Extract the [x, y] coordinate from the center of the cell holding the provided text.  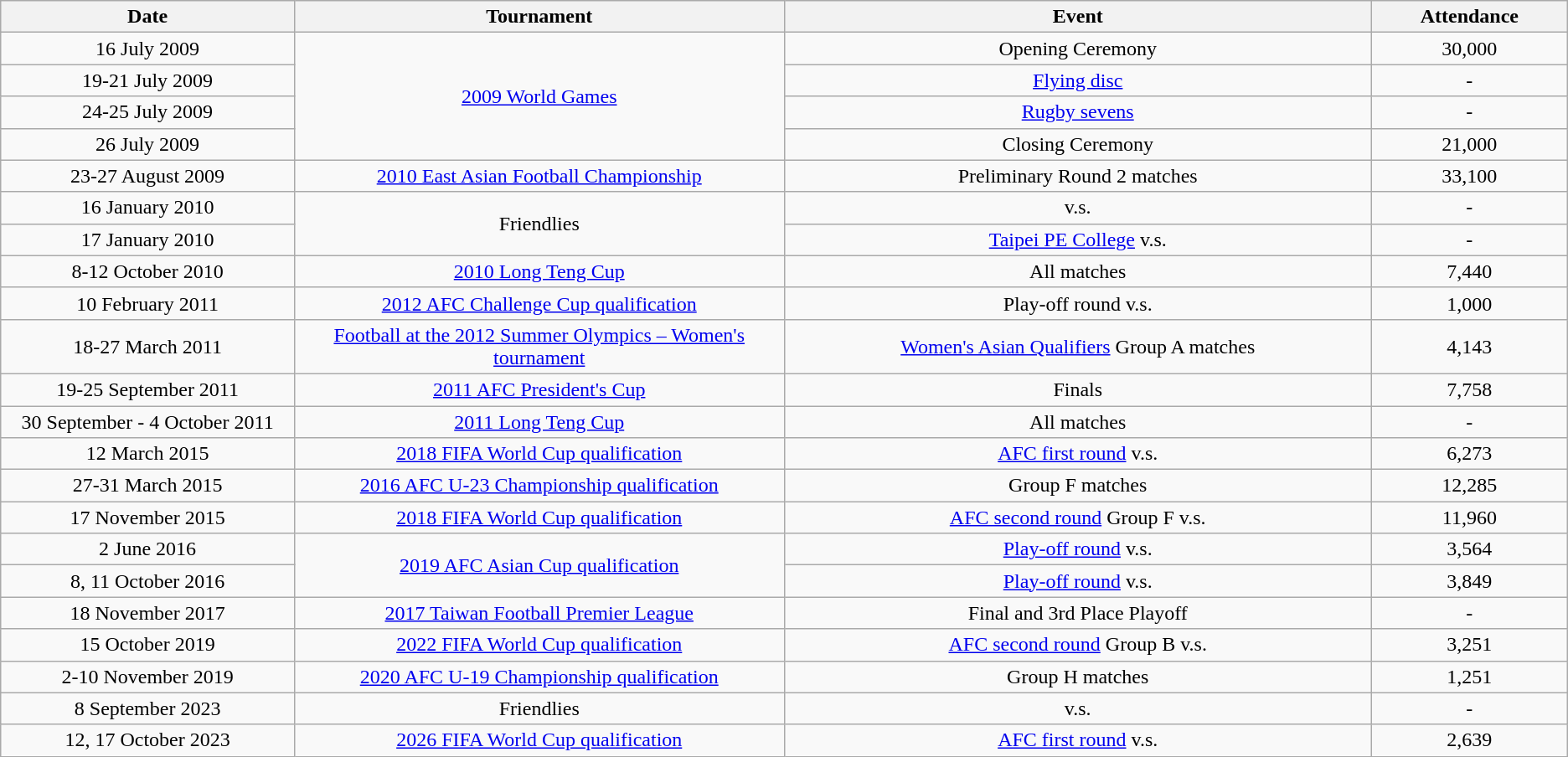
24-25 July 2009 [147, 112]
Opening Ceremony [1077, 49]
2010 East Asian Football Championship [539, 176]
Women's Asian Qualifiers Group A matches [1077, 347]
Flying disc [1077, 80]
33,100 [1469, 176]
11,960 [1469, 518]
1,000 [1469, 303]
Tournament [539, 17]
21,000 [1469, 144]
Date [147, 17]
3,251 [1469, 645]
Final and 3rd Place Playoff [1077, 613]
2-10 November 2019 [147, 677]
17 November 2015 [147, 518]
7,440 [1469, 271]
18-27 March 2011 [147, 347]
3,849 [1469, 581]
Taipei PE College v.s. [1077, 239]
Closing Ceremony [1077, 144]
27-31 March 2015 [147, 486]
7,758 [1469, 389]
19-25 September 2011 [147, 389]
2010 Long Teng Cup [539, 271]
2011 Long Teng Cup [539, 421]
Preliminary Round 2 matches [1077, 176]
8, 11 October 2016 [147, 581]
Group H matches [1077, 677]
2,639 [1469, 740]
15 October 2019 [147, 645]
Attendance [1469, 17]
2020 AFC U-19 Championship qualification [539, 677]
2 June 2016 [147, 549]
2017 Taiwan Football Premier League [539, 613]
Rugby sevens [1077, 112]
4,143 [1469, 347]
2022 FIFA World Cup qualification [539, 645]
17 January 2010 [147, 239]
Event [1077, 17]
10 February 2011 [147, 303]
8 September 2023 [147, 708]
12 March 2015 [147, 454]
2009 World Games [539, 96]
6,273 [1469, 454]
Finals [1077, 389]
2016 AFC U-23 Championship qualification [539, 486]
2012 AFC Challenge Cup qualification [539, 303]
30 September - 4 October 2011 [147, 421]
16 July 2009 [147, 49]
23-27 August 2009 [147, 176]
16 January 2010 [147, 208]
1,251 [1469, 677]
2019 AFC Asian Cup qualification [539, 565]
2026 FIFA World Cup qualification [539, 740]
3,564 [1469, 549]
12, 17 October 2023 [147, 740]
AFC second round Group B v.s. [1077, 645]
AFC second round Group F v.s. [1077, 518]
Group F matches [1077, 486]
2011 AFC President's Cup [539, 389]
19-21 July 2009 [147, 80]
Football at the 2012 Summer Olympics – Women's tournament [539, 347]
12,285 [1469, 486]
30,000 [1469, 49]
8-12 October 2010 [147, 271]
18 November 2017 [147, 613]
26 July 2009 [147, 144]
